Return [x, y] of the center of cell containing provided text 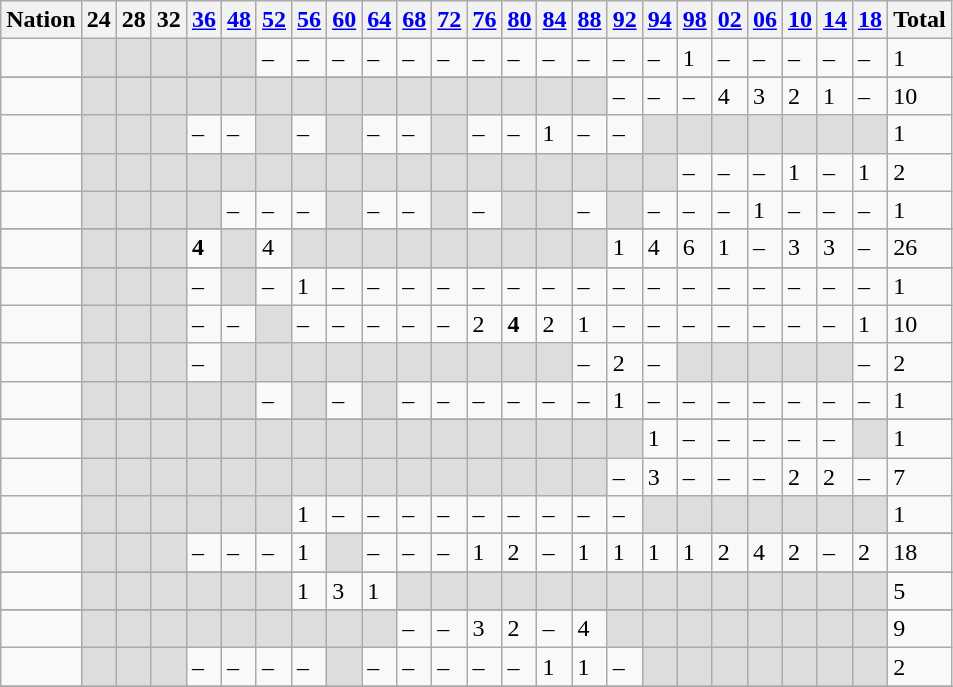
28 [134, 20]
68 [414, 20]
52 [274, 20]
Nation [41, 20]
88 [590, 20]
60 [344, 20]
84 [554, 20]
24 [98, 20]
06 [764, 20]
14 [834, 20]
6 [694, 248]
7 [920, 477]
80 [520, 20]
9 [920, 629]
36 [204, 20]
Total [920, 20]
76 [484, 20]
64 [380, 20]
92 [624, 20]
5 [920, 591]
56 [310, 20]
72 [450, 20]
32 [168, 20]
98 [694, 20]
26 [920, 248]
48 [238, 20]
02 [730, 20]
94 [660, 20]
